Identify which cell holds the provided text, then report its [X, Y] central coordinate. 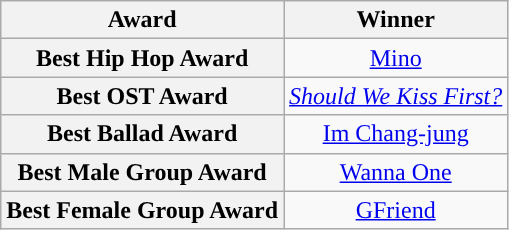
Im Chang-jung [396, 134]
Mino [396, 58]
Best OST Award [142, 96]
Best Female Group Award [142, 210]
Award [142, 20]
Winner [396, 20]
Best Ballad Award [142, 134]
Wanna One [396, 172]
GFriend [396, 210]
Best Hip Hop Award [142, 58]
Should We Kiss First? [396, 96]
Best Male Group Award [142, 172]
